Scan for the cell matching the given text and deliver its (x, y) coordinate at center. 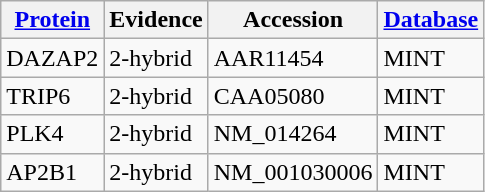
AP2B1 (52, 172)
NM_001030006 (293, 172)
Evidence (156, 20)
Protein (52, 20)
DAZAP2 (52, 58)
TRIP6 (52, 96)
CAA05080 (293, 96)
Accession (293, 20)
AAR11454 (293, 58)
NM_014264 (293, 134)
PLK4 (52, 134)
Database (431, 20)
